Determine the (x, y) coordinate at the center of the cell enclosing the given text.  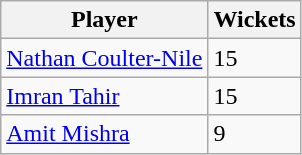
9 (254, 134)
Amit Mishra (104, 134)
Player (104, 20)
Wickets (254, 20)
Imran Tahir (104, 96)
Nathan Coulter-Nile (104, 58)
